Output the [X, Y] coordinate of the center of the cell containing the given text.  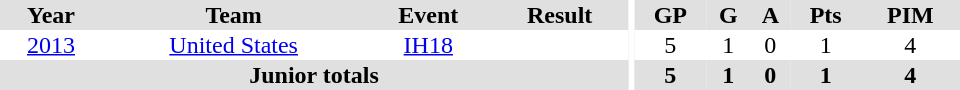
A [770, 15]
United States [234, 45]
2013 [51, 45]
IH18 [428, 45]
Team [234, 15]
Year [51, 15]
Result [560, 15]
Pts [826, 15]
G [728, 15]
GP [670, 15]
Junior totals [314, 75]
Event [428, 15]
PIM [910, 15]
